Locate the cell with the specified text and output its (X, Y) center coordinate. 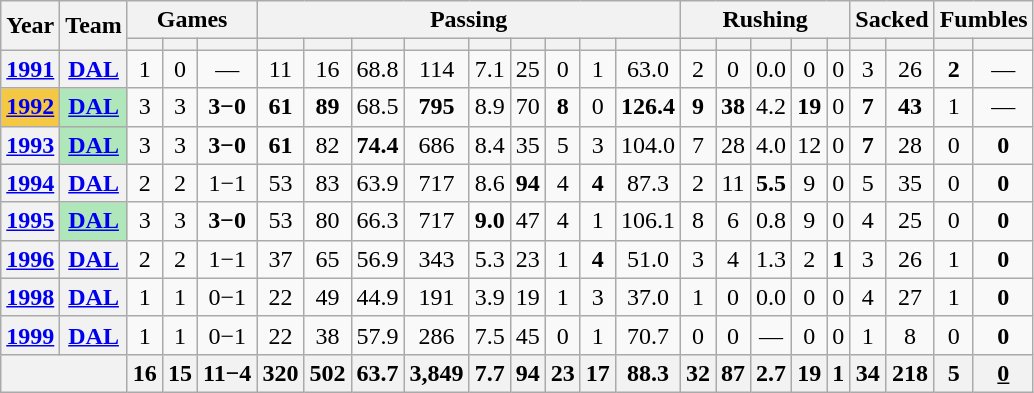
68.8 (378, 69)
5.5 (772, 183)
1994 (30, 183)
4.0 (772, 145)
3,849 (436, 373)
43 (910, 107)
56.9 (378, 259)
8.6 (490, 183)
3.9 (490, 297)
15 (180, 373)
51.0 (648, 259)
Team (94, 26)
17 (598, 373)
Fumbles (984, 20)
320 (280, 373)
11−4 (226, 373)
795 (436, 107)
2.7 (772, 373)
44.9 (378, 297)
89 (328, 107)
47 (528, 221)
114 (436, 69)
87 (734, 373)
45 (528, 335)
1991 (30, 69)
8.4 (490, 145)
63.0 (648, 69)
5.3 (490, 259)
343 (436, 259)
191 (436, 297)
74.4 (378, 145)
Passing (469, 20)
Sacked (892, 20)
6 (734, 221)
68.5 (378, 107)
83 (328, 183)
63.9 (378, 183)
1996 (30, 259)
502 (328, 373)
80 (328, 221)
4.2 (772, 107)
104.0 (648, 145)
1995 (30, 221)
34 (868, 373)
7.1 (490, 69)
32 (698, 373)
106.1 (648, 221)
7.7 (490, 373)
126.4 (648, 107)
65 (328, 259)
Year (30, 26)
63.7 (378, 373)
27 (910, 297)
1999 (30, 335)
37 (280, 259)
8.9 (490, 107)
218 (910, 373)
1992 (30, 107)
1993 (30, 145)
Rushing (764, 20)
Games (192, 20)
12 (810, 145)
286 (436, 335)
0.8 (772, 221)
66.3 (378, 221)
57.9 (378, 335)
49 (328, 297)
9.0 (490, 221)
87.3 (648, 183)
7.5 (490, 335)
1998 (30, 297)
686 (436, 145)
37.0 (648, 297)
70.7 (648, 335)
88.3 (648, 373)
82 (328, 145)
70 (528, 107)
1.3 (772, 259)
